For the text-containing cell, return its midpoint in [x, y] coordinate format. 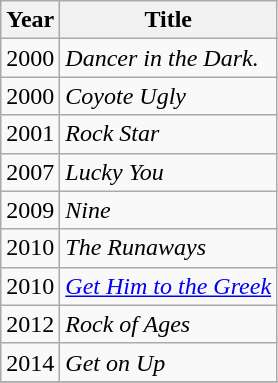
Rock Star [168, 134]
Get on Up [168, 362]
Title [168, 20]
2012 [30, 324]
2007 [30, 172]
2009 [30, 210]
The Runaways [168, 248]
Year [30, 20]
Nine [168, 210]
Rock of Ages [168, 324]
Dancer in the Dark. [168, 58]
Get Him to the Greek [168, 286]
Coyote Ugly [168, 96]
2014 [30, 362]
Lucky You [168, 172]
2001 [30, 134]
